Return the (X, Y) coordinate for the center point of the cell that contains the specified text.  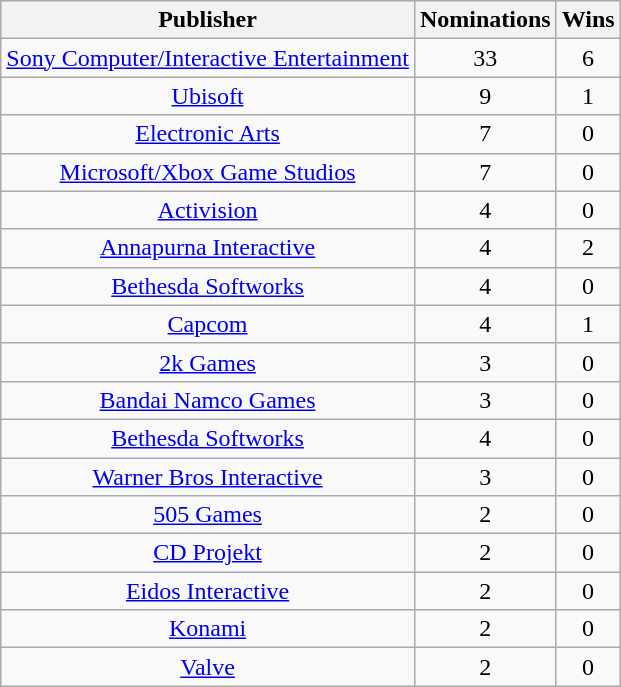
CD Projekt (208, 553)
505 Games (208, 515)
Ubisoft (208, 96)
33 (485, 58)
9 (485, 96)
Nominations (485, 20)
Microsoft/Xbox Game Studios (208, 172)
Bandai Namco Games (208, 400)
Wins (588, 20)
Eidos Interactive (208, 591)
Electronic Arts (208, 134)
Publisher (208, 20)
Annapurna Interactive (208, 248)
Konami (208, 629)
Activision (208, 210)
6 (588, 58)
Warner Bros Interactive (208, 477)
2k Games (208, 362)
Sony Computer/Interactive Entertainment (208, 58)
Valve (208, 667)
Capcom (208, 324)
